Extract the (x, y) coordinate from the center of the cell holding the provided text.  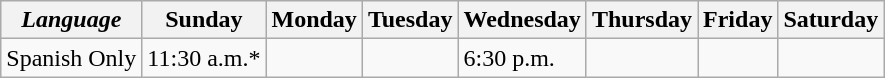
Thursday (642, 20)
Monday (314, 20)
Sunday (204, 20)
Tuesday (410, 20)
Saturday (831, 20)
Spanish Only (72, 58)
Language (72, 20)
6:30 p.m. (522, 58)
Friday (738, 20)
Wednesday (522, 20)
11:30 a.m.* (204, 58)
